Locate the cell with the specified text and output its [x, y] center coordinate. 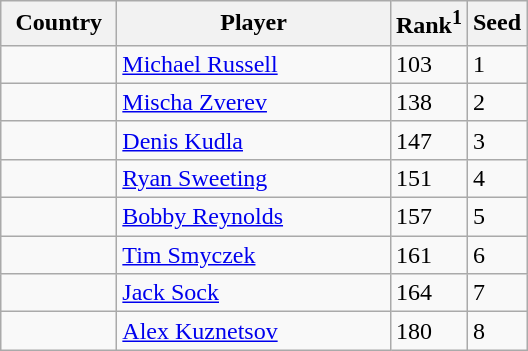
Jack Sock [254, 293]
Ryan Sweeting [254, 178]
2 [496, 102]
Michael Russell [254, 64]
138 [428, 102]
5 [496, 217]
7 [496, 293]
161 [428, 255]
147 [428, 140]
157 [428, 217]
180 [428, 331]
151 [428, 178]
4 [496, 178]
8 [496, 331]
Mischa Zverev [254, 102]
6 [496, 255]
Rank1 [428, 24]
Alex Kuznetsov [254, 331]
164 [428, 293]
1 [496, 64]
Player [254, 24]
Seed [496, 24]
3 [496, 140]
103 [428, 64]
Tim Smyczek [254, 255]
Denis Kudla [254, 140]
Country [59, 24]
Bobby Reynolds [254, 217]
